Return [x, y] of the center of cell containing provided text 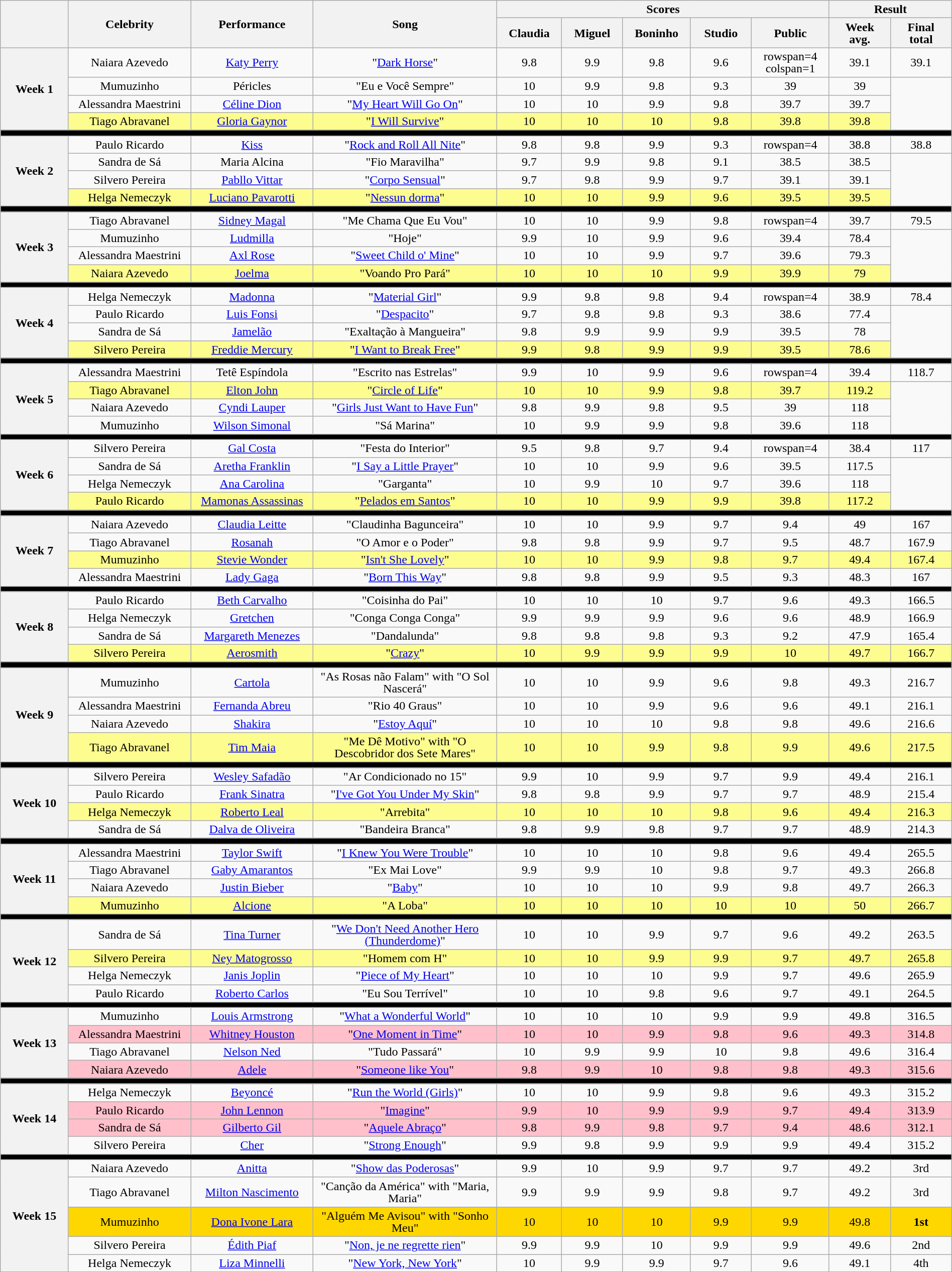
266.7 [921, 905]
"Dark Horse" [405, 62]
48.7 [860, 542]
"Run the World (Girls)" [405, 1093]
"Claudinha Bagunceira" [405, 524]
263.5 [921, 934]
Week 3 [34, 247]
265.9 [921, 975]
"Coisinha do Pai" [405, 601]
Katy Perry [252, 62]
"Despacito" [405, 314]
Beyoncé [252, 1093]
"Corpo Sensual" [405, 180]
Mamonas Assassinas [252, 501]
Ana Carolina [252, 484]
"Material Girl" [405, 296]
"Isn't She Lovely" [405, 559]
216.6 [921, 724]
"I Want to Break Free" [405, 350]
Gaby Amarantos [252, 870]
214.3 [921, 830]
"O Amor e o Poder" [405, 542]
118.7 [921, 373]
Week 15 [34, 1215]
Claudia [529, 33]
166.5 [921, 601]
38.6 [790, 314]
79.5 [921, 221]
Lady Gaga [252, 577]
Péricles [252, 86]
78 [860, 331]
265.8 [921, 958]
Scores [663, 9]
"We Don't Need Another Hero (Thunderdome)" [405, 934]
314.8 [921, 1034]
"Rio 40 Graus" [405, 706]
217.5 [921, 747]
"Eu Sou Terrível" [405, 993]
216.3 [921, 812]
"New York, New York" [405, 1263]
Wesley Safadão [252, 776]
"Fio Maravilha" [405, 162]
9.1 [721, 162]
Alcione [252, 905]
Miguel [592, 33]
78.6 [860, 350]
77.4 [860, 314]
Week 8 [34, 627]
"Imagine" [405, 1110]
Week 2 [34, 171]
"Garganta" [405, 484]
"Show das Poderosas" [405, 1168]
"Crazy" [405, 653]
48.3 [860, 577]
"Festa do Interior" [405, 448]
"Pelados em Santos" [405, 501]
Studio [721, 33]
316.4 [921, 1052]
Cyndi Lauper [252, 408]
Elton John [252, 390]
"Arrebita" [405, 812]
"Canção da América" with "Maria, Maria" [405, 1192]
79 [860, 273]
"My Heart Will Go On" [405, 103]
Week 4 [34, 323]
Tina Turner [252, 934]
"Nessun dorma" [405, 197]
Result [890, 9]
Roberto Carlos [252, 993]
Édith Piaf [252, 1245]
Kiss [252, 145]
264.5 [921, 993]
"Sá Marina" [405, 425]
rowspan=4 colspan=1 [790, 62]
Tetê Espíndola [252, 373]
9.2 [790, 636]
313.9 [921, 1110]
Boninho [656, 33]
312.1 [921, 1128]
Finaltotal [921, 33]
Week 7 [34, 551]
"Escrito nas Estrelas" [405, 373]
117.5 [860, 466]
"Homem com H" [405, 958]
2nd [921, 1245]
Frank Sinatra [252, 794]
Dona Ivone Lara [252, 1221]
Gilberto Gil [252, 1128]
49 [860, 524]
Aretha Franklin [252, 466]
"Girls Just Want to Have Fun" [405, 408]
4th [921, 1263]
Cher [252, 1145]
Anitta [252, 1168]
166.7 [921, 653]
"Eu e Você Sempre" [405, 86]
39.9 [790, 273]
Céline Dion [252, 103]
Stevie Wonder [252, 559]
"Alguém Me Avisou" with "Sonho Meu" [405, 1221]
266.3 [921, 888]
Rosanah [252, 542]
"What a Wonderful World" [405, 1016]
Week 14 [34, 1119]
Luis Fonsi [252, 314]
Week 9 [34, 715]
Gal Costa [252, 448]
1st [921, 1221]
117.2 [860, 501]
"One Moment in Time" [405, 1034]
Madonna [252, 296]
Margareth Menezes [252, 636]
Nelson Ned [252, 1052]
"Non, je ne regrette rien" [405, 1245]
47.9 [860, 636]
Liza Minnelli [252, 1263]
"Aquele Abraço" [405, 1128]
Song [405, 24]
"Strong Enough" [405, 1145]
"Rock and Roll All Nite" [405, 145]
167.4 [921, 559]
Louis Armstrong [252, 1016]
Jamelão [252, 331]
Week 11 [34, 879]
Week 12 [34, 961]
Freddie Mercury [252, 350]
216.7 [921, 682]
"Baby" [405, 888]
"Ar Condicionado no 15" [405, 776]
Ludmilla [252, 238]
Week 5 [34, 399]
Sidney Magal [252, 221]
167.9 [921, 542]
"Dandalunda" [405, 636]
Gloria Gaynor [252, 122]
Pabllo Vittar [252, 180]
50 [860, 905]
266.8 [921, 870]
"A Loba" [405, 905]
"I Will Survive" [405, 122]
Gretchen [252, 618]
48.6 [860, 1128]
165.4 [921, 636]
Week 10 [34, 803]
"Someone like You" [405, 1070]
"Sweet Child o' Mine" [405, 256]
316.5 [921, 1016]
"I Knew You Were Trouble" [405, 853]
"Me Dê Motivo" with "O Descobridor dos Sete Mares" [405, 747]
"Voando Pro Pará" [405, 273]
315.6 [921, 1070]
"Piece of My Heart" [405, 975]
"Conga Conga Conga" [405, 618]
Axl Rose [252, 256]
"Tudo Passará" [405, 1052]
Tim Maia [252, 747]
Maria Alcina [252, 162]
Performance [252, 24]
265.5 [921, 853]
"Hoje" [405, 238]
Public [790, 33]
Week 1 [34, 89]
Milton Nascimento [252, 1192]
Taylor Swift [252, 853]
Week 13 [34, 1043]
Shakira [252, 724]
"I've Got You Under My Skin" [405, 794]
79.3 [860, 256]
38.4 [860, 448]
Fernanda Abreu [252, 706]
119.2 [860, 390]
Beth Carvalho [252, 601]
"Bandeira Branca" [405, 830]
Celebrity [130, 24]
Justin Bieber [252, 888]
38.9 [860, 296]
"Born This Way" [405, 577]
Cartola [252, 682]
"As Rosas não Falam" with "O Sol Nascerá" [405, 682]
Wilson Simonal [252, 425]
Whitney Houston [252, 1034]
Ney Matogrosso [252, 958]
John Lennon [252, 1110]
"I Say a Little Prayer" [405, 466]
Weekavg. [860, 33]
Claudia Leitte [252, 524]
117 [921, 448]
Dalva de Oliveira [252, 830]
"Estoy Aquí" [405, 724]
"Circle of Life" [405, 390]
Joelma [252, 273]
Aerosmith [252, 653]
Adele [252, 1070]
"Ex Mai Love" [405, 870]
Week 6 [34, 475]
Roberto Leal [252, 812]
"Me Chama Que Eu Vou" [405, 221]
Janis Joplin [252, 975]
Luciano Pavarotti [252, 197]
166.9 [921, 618]
215.4 [921, 794]
"Exaltação à Mangueira" [405, 331]
